Determine the [x, y] coordinate at the center of the cell enclosing the given text.  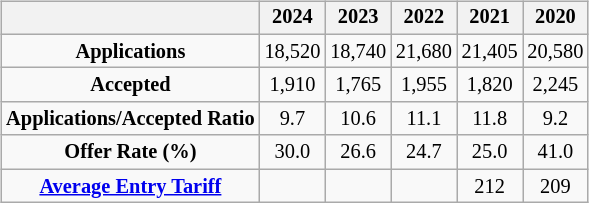
41.0 [556, 152]
30.0 [293, 152]
10.6 [358, 119]
26.6 [358, 152]
Average Entry Tariff [130, 186]
25.0 [490, 152]
2,245 [556, 85]
2021 [490, 18]
18,520 [293, 51]
18,740 [358, 51]
20,580 [556, 51]
1,765 [358, 85]
1,820 [490, 85]
11.1 [424, 119]
Applications [130, 51]
2022 [424, 18]
Accepted [130, 85]
209 [556, 186]
1,910 [293, 85]
212 [490, 186]
1,955 [424, 85]
21,405 [490, 51]
21,680 [424, 51]
2024 [293, 18]
Offer Rate (%) [130, 152]
2023 [358, 18]
9.7 [293, 119]
9.2 [556, 119]
11.8 [490, 119]
2020 [556, 18]
24.7 [424, 152]
Applications/Accepted Ratio [130, 119]
